Find where the given text appears and provide that cell's center as (X, Y) coordinate. 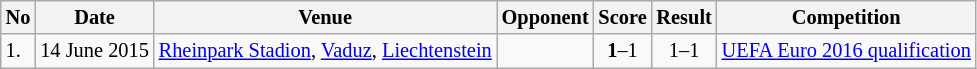
Venue (326, 17)
Result (684, 17)
Rheinpark Stadion, Vaduz, Liechtenstein (326, 51)
UEFA Euro 2016 qualification (846, 51)
No (18, 17)
Date (94, 17)
14 June 2015 (94, 51)
Score (623, 17)
Opponent (546, 17)
Competition (846, 17)
1. (18, 51)
